Locate the cell with the specified text and output its (x, y) center coordinate. 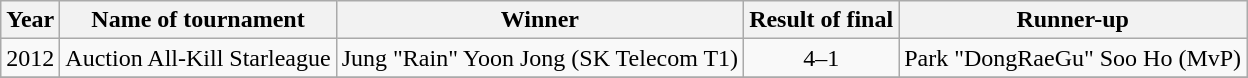
Park "DongRaeGu" Soo Ho (MvP) (1073, 58)
Result of final (822, 20)
Year (30, 20)
Name of tournament (198, 20)
Jung "Rain" Yoon Jong (SK Telecom T1) (540, 58)
Winner (540, 20)
4–1 (822, 58)
2012 (30, 58)
Runner-up (1073, 20)
Auction All-Kill Starleague (198, 58)
